From the cell containing the given text, extract its center point as [X, Y] coordinate. 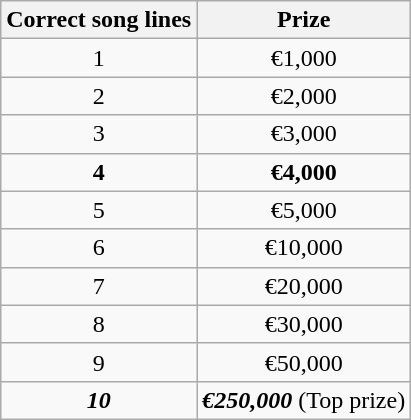
€20,000 [304, 286]
€1,000 [304, 58]
4 [99, 172]
€250,000 (Top prize) [304, 400]
2 [99, 96]
€30,000 [304, 324]
7 [99, 286]
3 [99, 134]
Correct song lines [99, 20]
10 [99, 400]
Prize [304, 20]
€4,000 [304, 172]
9 [99, 362]
€5,000 [304, 210]
€10,000 [304, 248]
€3,000 [304, 134]
5 [99, 210]
€50,000 [304, 362]
1 [99, 58]
8 [99, 324]
€2,000 [304, 96]
6 [99, 248]
